Pinpoint the cell where the given text exists, returning its (X, Y) midpoint coordinate. 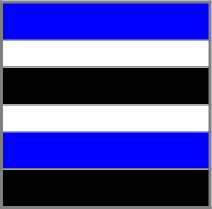
Black (106, 86)
Shorts/Skirt (106, 188)
